From the cell containing the given text, extract its center point as [x, y] coordinate. 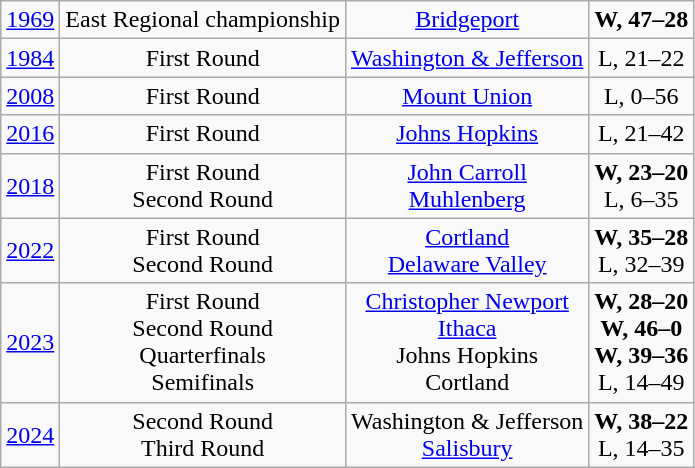
L, 21–22 [642, 58]
Washington & Jefferson [466, 58]
W, 23–20L, 6–35 [642, 186]
Christopher NewportIthacaJohns HopkinsCortland [466, 342]
Washington & JeffersonSalisbury [466, 434]
2018 [30, 186]
1969 [30, 20]
Bridgeport [466, 20]
L, 21–42 [642, 134]
W, 38–22L, 14–35 [642, 434]
1984 [30, 58]
W, 47–28 [642, 20]
2008 [30, 96]
2022 [30, 250]
John CarrollMuhlenberg [466, 186]
First RoundSecond RoundQuarterfinalsSemifinals [203, 342]
CortlandDelaware Valley [466, 250]
L, 0–56 [642, 96]
East Regional championship [203, 20]
2016 [30, 134]
2023 [30, 342]
Second RoundThird Round [203, 434]
Mount Union [466, 96]
Johns Hopkins [466, 134]
2024 [30, 434]
W, 35–28L, 32–39 [642, 250]
W, 28–20W, 46–0W, 39–36L, 14–49 [642, 342]
